From the cell containing the given text, extract its center point as (x, y) coordinate. 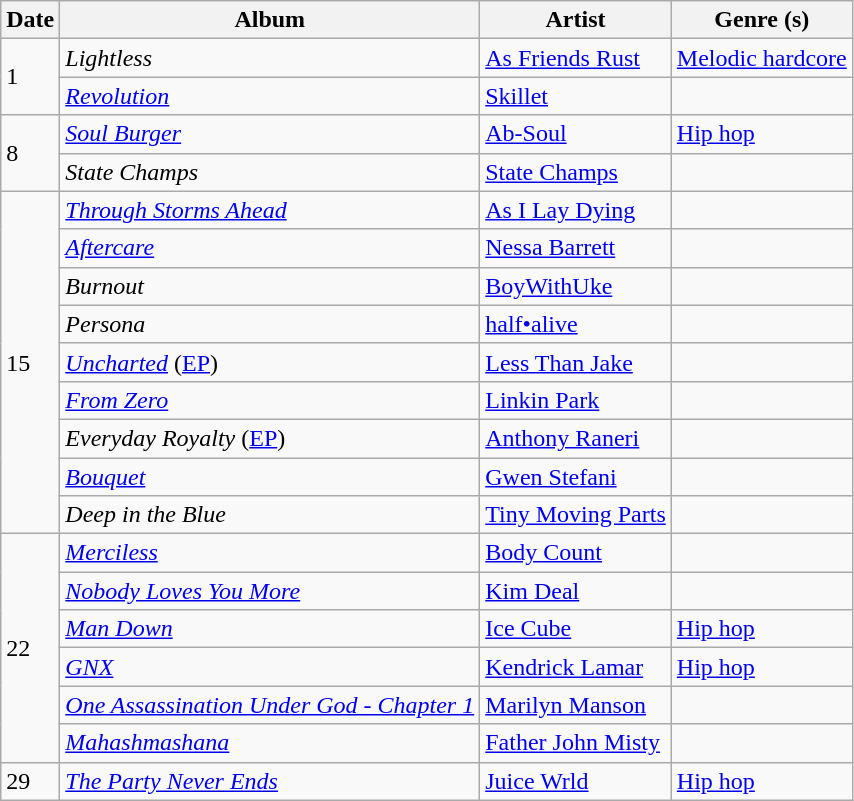
Mahashmashana (270, 743)
As Friends Rust (576, 58)
Nobody Loves You More (270, 591)
The Party Never Ends (270, 781)
Body Count (576, 553)
From Zero (270, 400)
Melodic hardcore (762, 58)
Gwen Stefani (576, 477)
BoyWithUke (576, 286)
15 (30, 362)
Kendrick Lamar (576, 667)
Anthony Raneri (576, 438)
Kim Deal (576, 591)
Genre (s) (762, 20)
Everyday Royalty (EP) (270, 438)
Less Than Jake (576, 362)
Deep in the Blue (270, 515)
Date (30, 20)
29 (30, 781)
1 (30, 77)
Father John Misty (576, 743)
Ice Cube (576, 629)
Burnout (270, 286)
Artist (576, 20)
Album (270, 20)
GNX (270, 667)
Linkin Park (576, 400)
Ab-Soul (576, 134)
Through Storms Ahead (270, 210)
Marilyn Manson (576, 705)
22 (30, 648)
Soul Burger (270, 134)
Lightless (270, 58)
Aftercare (270, 248)
Bouquet (270, 477)
Juice Wrld (576, 781)
Skillet (576, 96)
Tiny Moving Parts (576, 515)
Uncharted (EP) (270, 362)
Persona (270, 324)
Merciless (270, 553)
One Assassination Under God - Chapter 1 (270, 705)
As I Lay Dying (576, 210)
half•alive (576, 324)
Man Down (270, 629)
Nessa Barrett (576, 248)
8 (30, 153)
Revolution (270, 96)
